Return the [X, Y] coordinate for the center point of the cell that contains the specified text.  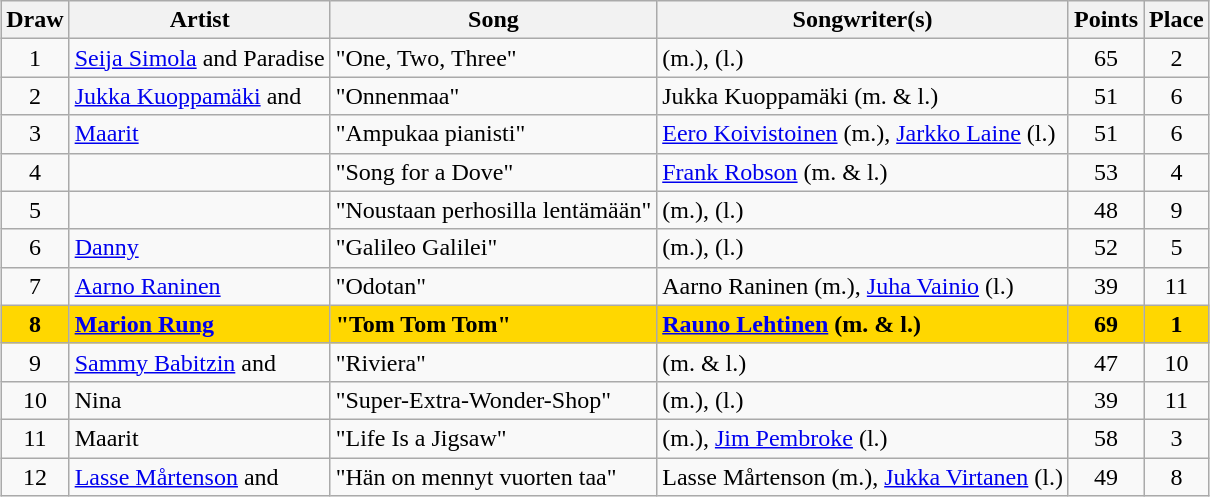
47 [1106, 362]
Sammy Babitzin and [200, 362]
12 [35, 477]
"Song for a Dove" [494, 172]
58 [1106, 438]
"Noustaan perhosilla lentämään" [494, 210]
Marion Rung [200, 324]
"Onnenmaa" [494, 96]
"Life Is a Jigsaw" [494, 438]
65 [1106, 58]
"Ampukaa pianisti" [494, 134]
"Hän on mennyt vuorten taa" [494, 477]
Place [1177, 20]
Eero Koivistoinen (m.), Jarkko Laine (l.) [863, 134]
53 [1106, 172]
Aarno Raninen [200, 286]
Points [1106, 20]
(m.), Jim Pembroke (l.) [863, 438]
"One, Two, Three" [494, 58]
52 [1106, 248]
Danny [200, 248]
Lasse Mårtenson (m.), Jukka Virtanen (l.) [863, 477]
Lasse Mårtenson and [200, 477]
Frank Robson (m. & l.) [863, 172]
(m. & l.) [863, 362]
Aarno Raninen (m.), Juha Vainio (l.) [863, 286]
Nina [200, 400]
Rauno Lehtinen (m. & l.) [863, 324]
"Super-Extra-Wonder-Shop" [494, 400]
Jukka Kuoppamäki (m. & l.) [863, 96]
"Galileo Galilei" [494, 248]
Songwriter(s) [863, 20]
Seija Simola and Paradise [200, 58]
"Tom Tom Tom" [494, 324]
Jukka Kuoppamäki and [200, 96]
69 [1106, 324]
48 [1106, 210]
7 [35, 286]
Song [494, 20]
"Riviera" [494, 362]
Artist [200, 20]
49 [1106, 477]
"Odotan" [494, 286]
Draw [35, 20]
